Pinpoint the cell where the given text exists, returning its (X, Y) midpoint coordinate. 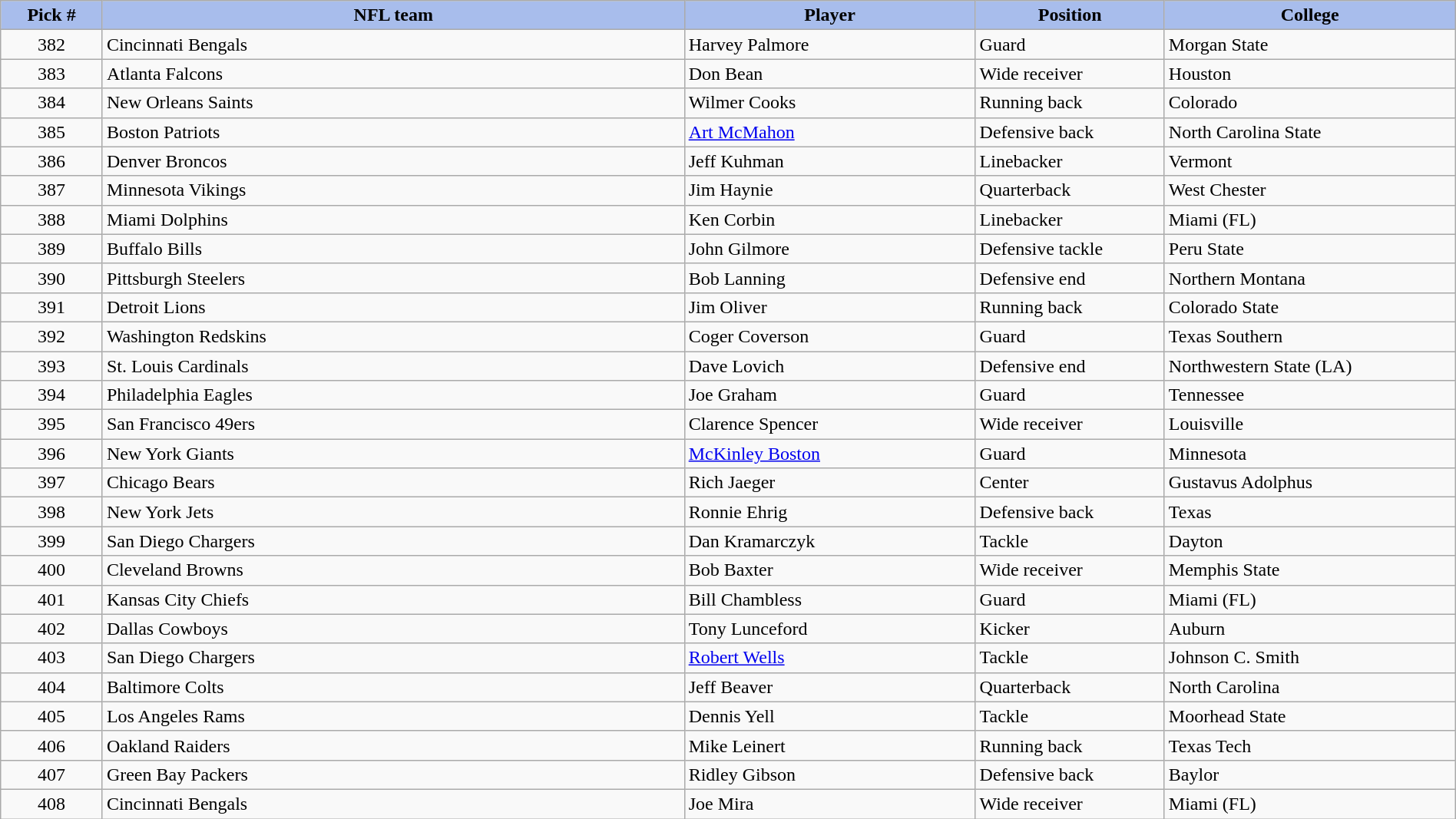
New York Jets (393, 512)
Minnesota (1310, 454)
Robert Wells (829, 658)
Jim Haynie (829, 190)
Joe Graham (829, 395)
St. Louis Cardinals (393, 366)
Los Angeles Rams (393, 716)
Pittsburgh Steelers (393, 278)
Chicago Bears (393, 483)
Kansas City Chiefs (393, 599)
Louisville (1310, 424)
398 (52, 512)
408 (52, 804)
Gustavus Adolphus (1310, 483)
Bob Lanning (829, 278)
391 (52, 307)
383 (52, 74)
Northern Montana (1310, 278)
Harvey Palmore (829, 45)
403 (52, 658)
Center (1070, 483)
Dave Lovich (829, 366)
McKinley Boston (829, 454)
Vermont (1310, 161)
San Francisco 49ers (393, 424)
Atlanta Falcons (393, 74)
Rich Jaeger (829, 483)
385 (52, 132)
West Chester (1310, 190)
390 (52, 278)
382 (52, 45)
Mike Leinert (829, 745)
400 (52, 570)
Position (1070, 15)
Texas (1310, 512)
Peru State (1310, 249)
Clarence Spencer (829, 424)
North Carolina (1310, 687)
Memphis State (1310, 570)
404 (52, 687)
405 (52, 716)
Green Bay Packers (393, 774)
Moorhead State (1310, 716)
Ridley Gibson (829, 774)
Pick # (52, 15)
Art McMahon (829, 132)
Miami Dolphins (393, 220)
Jeff Beaver (829, 687)
Player (829, 15)
New York Giants (393, 454)
Colorado State (1310, 307)
402 (52, 629)
Baylor (1310, 774)
Washington Redskins (393, 336)
Buffalo Bills (393, 249)
401 (52, 599)
Texas Southern (1310, 336)
Coger Coverson (829, 336)
Dan Kramarczyk (829, 541)
Jeff Kuhman (829, 161)
395 (52, 424)
399 (52, 541)
Tennessee (1310, 395)
North Carolina State (1310, 132)
Colorado (1310, 103)
Don Bean (829, 74)
Boston Patriots (393, 132)
388 (52, 220)
393 (52, 366)
389 (52, 249)
Defensive tackle (1070, 249)
Tony Lunceford (829, 629)
Morgan State (1310, 45)
394 (52, 395)
407 (52, 774)
Ken Corbin (829, 220)
392 (52, 336)
Philadelphia Eagles (393, 395)
Detroit Lions (393, 307)
397 (52, 483)
College (1310, 15)
Denver Broncos (393, 161)
Jim Oliver (829, 307)
Minnesota Vikings (393, 190)
Baltimore Colts (393, 687)
Auburn (1310, 629)
Oakland Raiders (393, 745)
New Orleans Saints (393, 103)
386 (52, 161)
Wilmer Cooks (829, 103)
Bob Baxter (829, 570)
Dennis Yell (829, 716)
Johnson C. Smith (1310, 658)
Cleveland Browns (393, 570)
Dallas Cowboys (393, 629)
396 (52, 454)
Texas Tech (1310, 745)
Bill Chambless (829, 599)
John Gilmore (829, 249)
384 (52, 103)
406 (52, 745)
Joe Mira (829, 804)
Kicker (1070, 629)
Northwestern State (LA) (1310, 366)
Ronnie Ehrig (829, 512)
Houston (1310, 74)
387 (52, 190)
Dayton (1310, 541)
NFL team (393, 15)
